Find where the given text appears and provide that cell's center as (X, Y) coordinate. 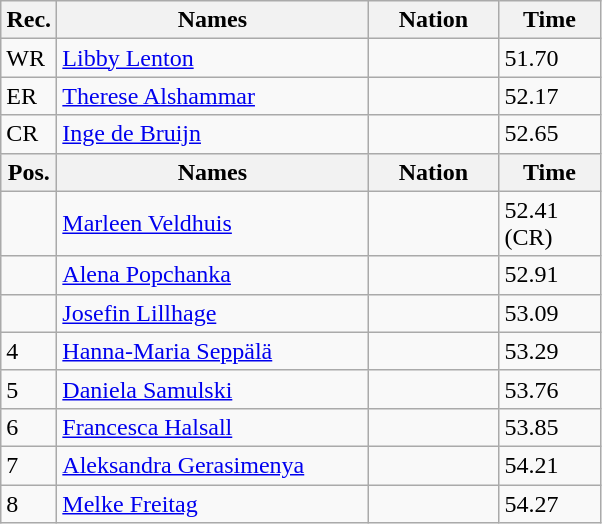
Melke Freitag (212, 503)
WR (29, 58)
52.41 (CR) (550, 224)
Libby Lenton (212, 58)
53.29 (550, 351)
8 (29, 503)
52.91 (550, 275)
Inge de Bruijn (212, 134)
ER (29, 96)
53.09 (550, 313)
Francesca Halsall (212, 427)
Pos. (29, 172)
54.27 (550, 503)
Rec. (29, 20)
Daniela Samulski (212, 389)
Hanna-Maria Seppälä (212, 351)
6 (29, 427)
4 (29, 351)
Aleksandra Gerasimenya (212, 465)
52.65 (550, 134)
51.70 (550, 58)
53.85 (550, 427)
Josefin Lillhage (212, 313)
7 (29, 465)
Alena Popchanka (212, 275)
52.17 (550, 96)
CR (29, 134)
53.76 (550, 389)
5 (29, 389)
54.21 (550, 465)
Therese Alshammar (212, 96)
Marleen Veldhuis (212, 224)
